Extract the [X, Y] coordinate from the center of the cell holding the provided text.  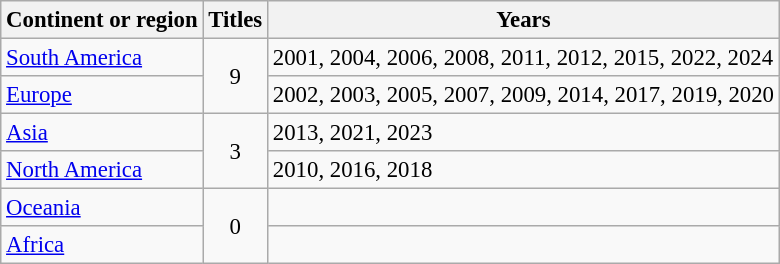
Continent or region [102, 20]
2002, 2003, 2005, 2007, 2009, 2014, 2017, 2019, 2020 [524, 95]
2001, 2004, 2006, 2008, 2011, 2012, 2015, 2022, 2024 [524, 58]
2013, 2021, 2023 [524, 133]
3 [236, 152]
Europe [102, 95]
Africa [102, 245]
0 [236, 226]
Asia [102, 133]
9 [236, 76]
Years [524, 20]
South America [102, 58]
Titles [236, 20]
2010, 2016, 2018 [524, 170]
Oceania [102, 208]
North America [102, 170]
